Locate the cell with the specified text and output its (x, y) center coordinate. 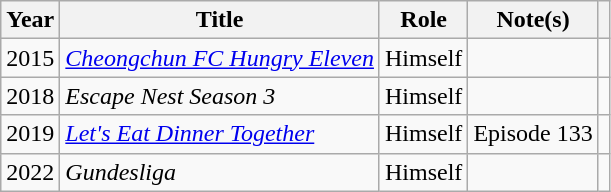
Escape Nest Season 3 (220, 96)
Year (30, 20)
Gundesliga (220, 172)
Title (220, 20)
2018 (30, 96)
2022 (30, 172)
2019 (30, 134)
Cheongchun FC Hungry Eleven (220, 58)
Episode 133 (533, 134)
Note(s) (533, 20)
2015 (30, 58)
Role (423, 20)
Let's Eat Dinner Together (220, 134)
